Detect which cell encompasses the target text, then output its (X, Y) center coordinate. 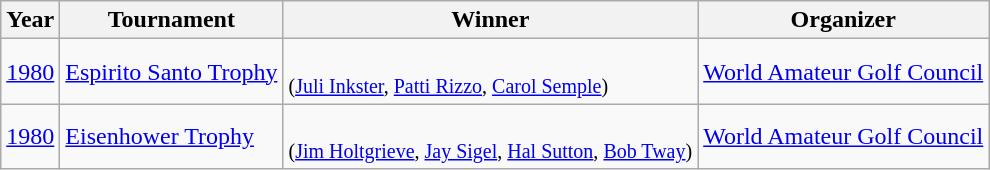
(Juli Inkster, Patti Rizzo, Carol Semple) (490, 72)
Organizer (844, 20)
Winner (490, 20)
Eisenhower Trophy (172, 136)
Espirito Santo Trophy (172, 72)
Year (30, 20)
(Jim Holtgrieve, Jay Sigel, Hal Sutton, Bob Tway) (490, 136)
Tournament (172, 20)
